Provide the (X, Y) coordinate of the cell's center where the given text is located.  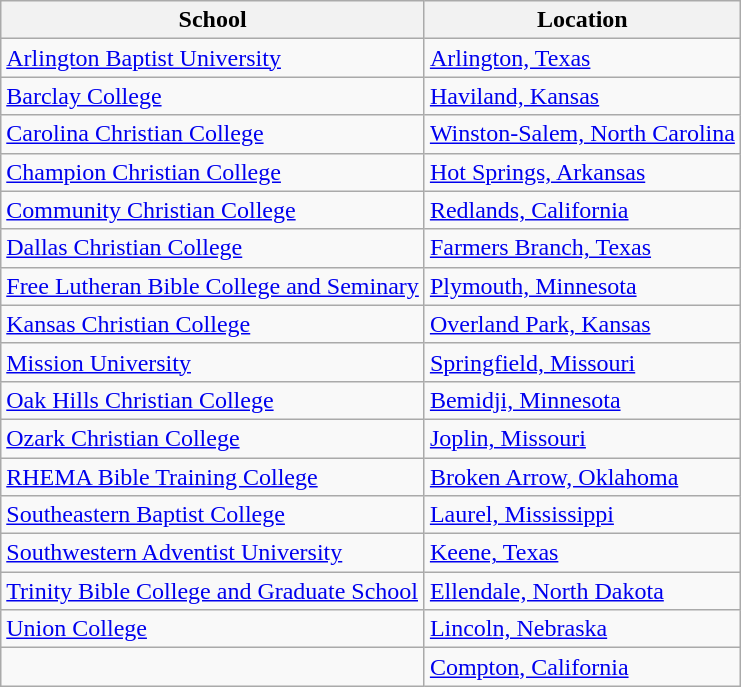
Lincoln, Nebraska (582, 629)
Barclay College (213, 96)
Kansas Christian College (213, 324)
Laurel, Mississippi (582, 515)
Free Lutheran Bible College and Seminary (213, 286)
Joplin, Missouri (582, 438)
Ozark Christian College (213, 438)
RHEMA Bible Training College (213, 477)
Southwestern Adventist University (213, 553)
School (213, 20)
Union College (213, 629)
Plymouth, Minnesota (582, 286)
Champion Christian College (213, 172)
Compton, California (582, 667)
Ellendale, North Dakota (582, 591)
Mission University (213, 362)
Haviland, Kansas (582, 96)
Carolina Christian College (213, 134)
Trinity Bible College and Graduate School (213, 591)
Bemidji, Minnesota (582, 400)
Location (582, 20)
Arlington Baptist University (213, 58)
Community Christian College (213, 210)
Arlington, Texas (582, 58)
Overland Park, Kansas (582, 324)
Redlands, California (582, 210)
Broken Arrow, Oklahoma (582, 477)
Oak Hills Christian College (213, 400)
Farmers Branch, Texas (582, 248)
Southeastern Baptist College (213, 515)
Dallas Christian College (213, 248)
Winston-Salem, North Carolina (582, 134)
Springfield, Missouri (582, 362)
Keene, Texas (582, 553)
Hot Springs, Arkansas (582, 172)
